From the cell containing the given text, extract its center point as [x, y] coordinate. 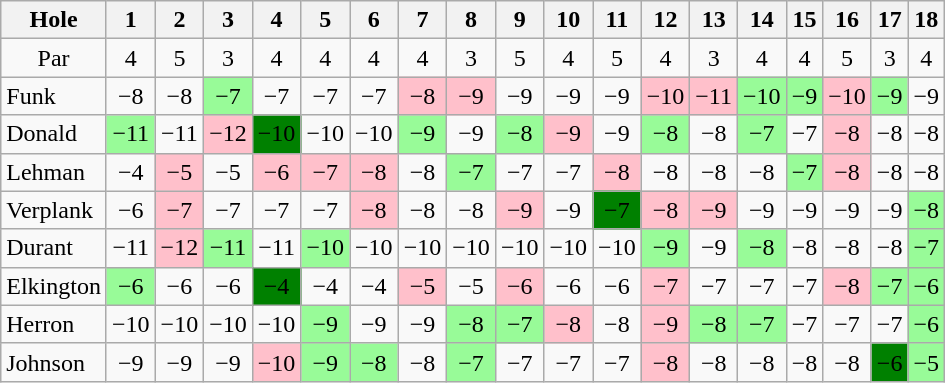
15 [804, 20]
10 [568, 20]
Par [54, 58]
Donald [54, 134]
18 [926, 20]
14 [762, 20]
1 [130, 20]
8 [472, 20]
16 [848, 20]
13 [714, 20]
11 [618, 20]
Hole [54, 20]
9 [520, 20]
Lehman [54, 172]
Durant [54, 248]
Herron [54, 324]
12 [666, 20]
Johnson [54, 362]
Funk [54, 96]
2 [180, 20]
Elkington [54, 286]
Verplank [54, 210]
6 [374, 20]
17 [890, 20]
7 [422, 20]
